Return the (x, y) coordinate for the center point of the cell that contains the specified text.  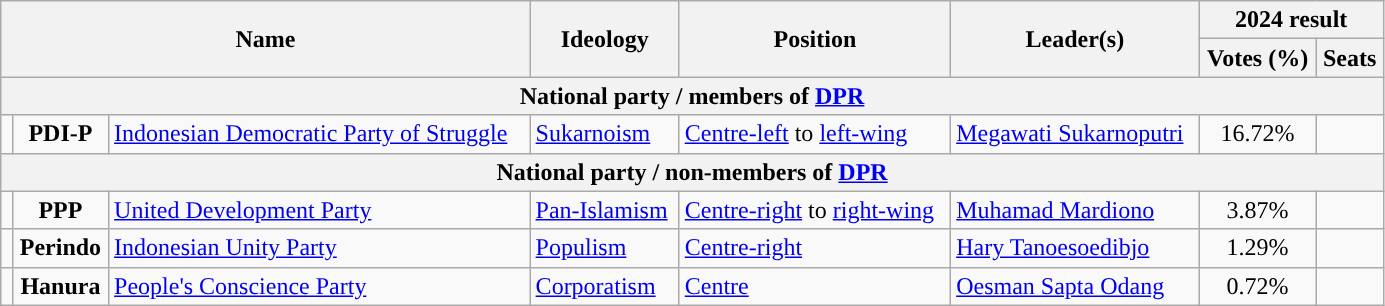
0.72% (1258, 286)
3.87% (1258, 210)
Pan-Islamism (604, 210)
People's Conscience Party (320, 286)
Indonesian Democratic Party of Struggle (320, 134)
PPP (60, 210)
National party / non-members of DPR (692, 172)
Centre-right (814, 248)
1.29% (1258, 248)
Populism (604, 248)
Corporatism (604, 286)
Muhamad Mardiono (1075, 210)
Indonesian Unity Party (320, 248)
Centre (814, 286)
Centre-right to right-wing (814, 210)
PDI-P (60, 134)
Megawati Sukarnoputri (1075, 134)
National party / members of DPR (692, 96)
2024 result (1291, 20)
Centre-left to left-wing (814, 134)
Oesman Sapta Odang (1075, 286)
Perindo (60, 248)
Name (266, 39)
16.72% (1258, 134)
Hanura (60, 286)
Position (814, 39)
Ideology (604, 39)
United Development Party (320, 210)
Hary Tanoesoedibjo (1075, 248)
Leader(s) (1075, 39)
Seats (1350, 58)
Sukarnoism (604, 134)
Votes (%) (1258, 58)
